Output the (X, Y) coordinate of the center of the cell containing the given text.  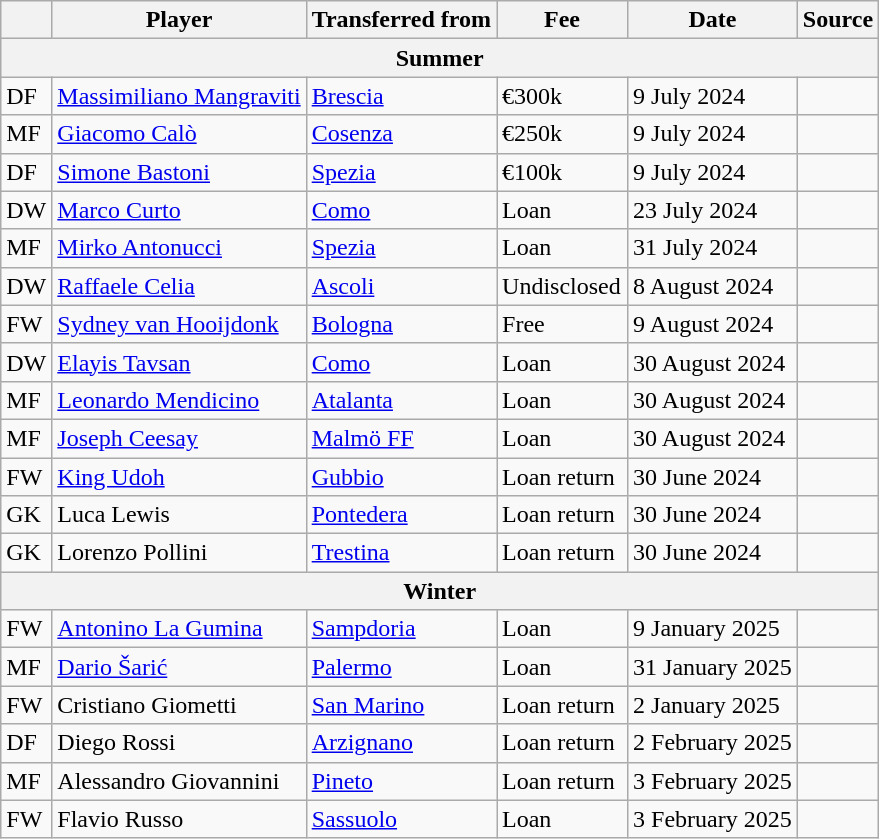
Transferred from (401, 20)
9 January 2025 (713, 629)
Antonino La Gumina (179, 629)
31 July 2024 (713, 248)
2 February 2025 (713, 743)
Atalanta (401, 400)
Dario Šarić (179, 667)
8 August 2024 (713, 286)
Bologna (401, 324)
Diego Rossi (179, 743)
Winter (440, 591)
Luca Lewis (179, 515)
Ascoli (401, 286)
€250k (562, 134)
Sampdoria (401, 629)
Date (713, 20)
€100k (562, 172)
31 January 2025 (713, 667)
King Udoh (179, 477)
Fee (562, 20)
Undisclosed (562, 286)
9 August 2024 (713, 324)
Gubbio (401, 477)
Elayis Tavsan (179, 362)
Sydney van Hooijdonk (179, 324)
Free (562, 324)
Player (179, 20)
Cosenza (401, 134)
23 July 2024 (713, 210)
Alessandro Giovannini (179, 781)
Pineto (401, 781)
Marco Curto (179, 210)
Leonardo Mendicino (179, 400)
Lorenzo Pollini (179, 553)
2 January 2025 (713, 705)
Palermo (401, 667)
€300k (562, 96)
Trestina (401, 553)
Giacomo Calò (179, 134)
Joseph Ceesay (179, 438)
San Marino (401, 705)
Sassuolo (401, 819)
Pontedera (401, 515)
Flavio Russo (179, 819)
Cristiano Giometti (179, 705)
Massimiliano Mangraviti (179, 96)
Source (838, 20)
Raffaele Celia (179, 286)
Mirko Antonucci (179, 248)
Simone Bastoni (179, 172)
Brescia (401, 96)
Summer (440, 58)
Malmö FF (401, 438)
Arzignano (401, 743)
